For the text-containing cell, return its midpoint in (X, Y) coordinate format. 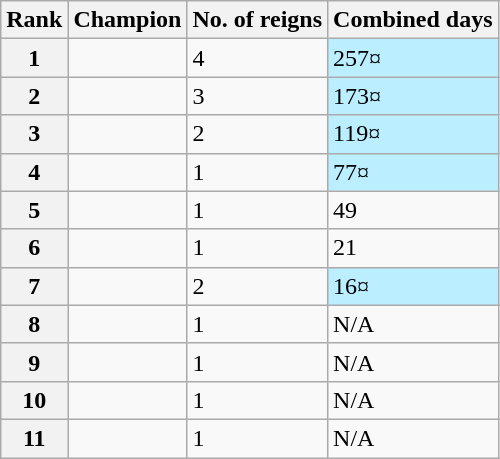
9 (34, 362)
6 (34, 248)
49 (413, 210)
Rank (34, 20)
257¤ (413, 58)
173¤ (413, 96)
77¤ (413, 172)
5 (34, 210)
8 (34, 324)
119¤ (413, 134)
Champion (128, 20)
11 (34, 438)
7 (34, 286)
16¤ (413, 286)
No. of reigns (258, 20)
10 (34, 400)
21 (413, 248)
Combined days (413, 20)
